Pinpoint the cell where the given text exists, returning its [X, Y] midpoint coordinate. 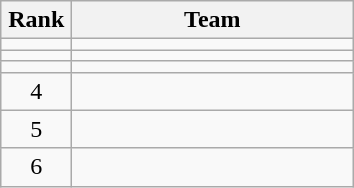
6 [36, 167]
Team [212, 20]
5 [36, 129]
4 [36, 91]
Rank [36, 20]
